Find where the given text appears and provide that cell's center as [X, Y] coordinate. 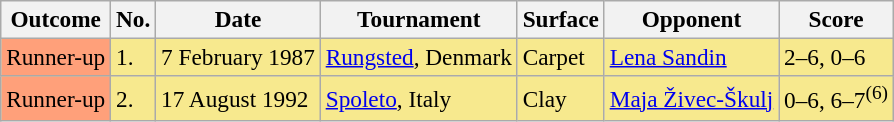
No. [134, 19]
Tournament [418, 19]
Clay [560, 98]
Spoleto, Italy [418, 98]
Date [238, 19]
Score [836, 19]
Carpet [560, 57]
2. [134, 98]
Outcome [56, 19]
7 February 1987 [238, 57]
2–6, 0–6 [836, 57]
Rungsted, Denmark [418, 57]
Lena Sandin [691, 57]
0–6, 6–7(6) [836, 98]
Maja Živec-Škulj [691, 98]
1. [134, 57]
Opponent [691, 19]
Surface [560, 19]
17 August 1992 [238, 98]
